Extract the (X, Y) coordinate from the center of the cell holding the provided text.  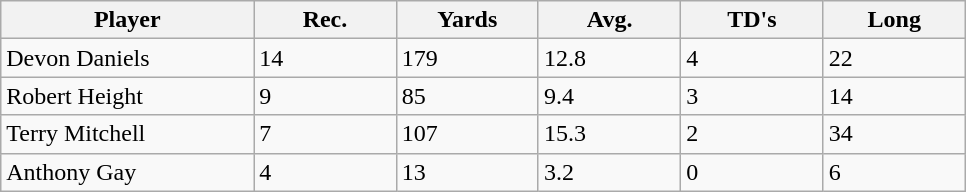
3.2 (609, 172)
15.3 (609, 134)
12.8 (609, 58)
6 (894, 172)
2 (752, 134)
9 (325, 96)
Terry Mitchell (128, 134)
9.4 (609, 96)
Yards (467, 20)
0 (752, 172)
Long (894, 20)
Anthony Gay (128, 172)
Rec. (325, 20)
Player (128, 20)
85 (467, 96)
13 (467, 172)
TD's (752, 20)
7 (325, 134)
Devon Daniels (128, 58)
3 (752, 96)
107 (467, 134)
Avg. (609, 20)
22 (894, 58)
Robert Height (128, 96)
34 (894, 134)
179 (467, 58)
